Pinpoint the cell where the given text exists, returning its [X, Y] midpoint coordinate. 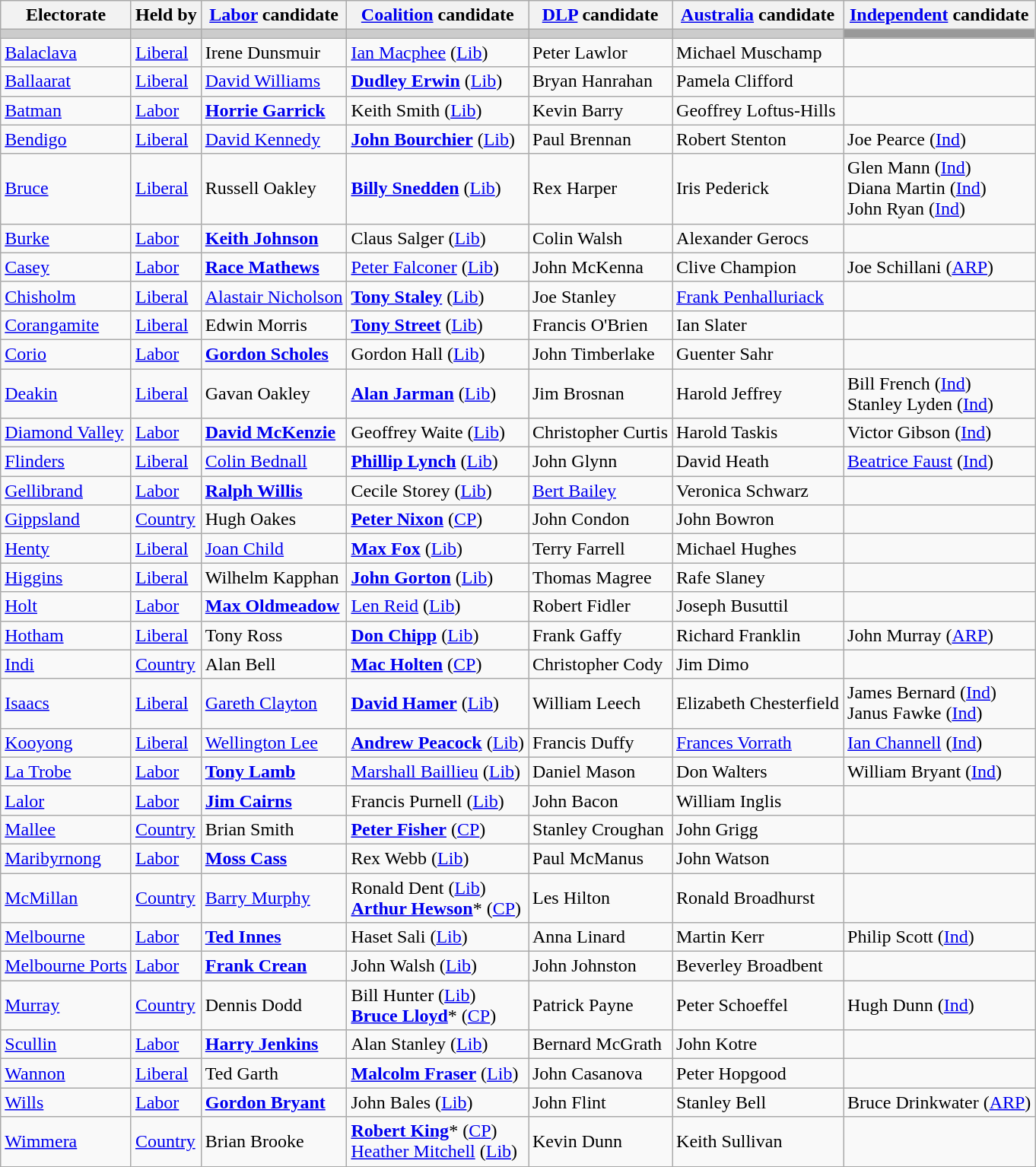
Tony Street (Lib) [438, 325]
Joe Schillani (ARP) [939, 267]
Wellington Lee [274, 742]
Rafe Slaney [758, 577]
John Bacon [599, 800]
Frank Gaffy [599, 635]
Terry Farrell [599, 549]
John McKenna [599, 267]
Dennis Dodd [274, 1006]
David Heath [758, 462]
John Casanova [599, 1073]
Martin Kerr [758, 937]
Joan Child [274, 549]
Mac Holten (CP) [438, 664]
Chisholm [66, 296]
Gordon Bryant [274, 1102]
Gippsland [66, 520]
Alan Jarman (Lib) [438, 393]
Phillip Lynch (Lib) [438, 462]
Melbourne Ports [66, 966]
Frank Crean [274, 966]
Brian Smith [274, 829]
Colin Bednall [274, 462]
Alastair Nicholson [274, 296]
Batman [66, 110]
Holt [66, 606]
John Bowron [758, 520]
Mallee [66, 829]
Cecile Storey (Lib) [438, 491]
Malcolm Fraser (Lib) [438, 1073]
Michael Hughes [758, 549]
Keith Smith (Lib) [438, 110]
John Johnston [599, 966]
David Kennedy [274, 139]
Bendigo [66, 139]
David Williams [274, 81]
Ted Garth [274, 1073]
Maribyrnong [66, 858]
Wimmera [66, 1141]
Peter Schoeffel [758, 1006]
Tony Ross [274, 635]
Dudley Erwin (Lib) [438, 81]
Kevin Dunn [599, 1141]
Hugh Dunn (Ind) [939, 1006]
Hotham [66, 635]
Casey [66, 267]
John Glynn [599, 462]
Horrie Garrick [274, 110]
Robert Fidler [599, 606]
Corangamite [66, 325]
Elizabeth Chesterfield [758, 703]
Indi [66, 664]
Ian Slater [758, 325]
Keith Sullivan [758, 1141]
Paul Brennan [599, 139]
Harold Jeffrey [758, 393]
Peter Hopgood [758, 1073]
Ted Innes [274, 937]
Ian Macphee (Lib) [438, 52]
Max Oldmeadow [274, 606]
Stanley Bell [758, 1102]
Ronald Dent (Lib)Arthur Hewson* (CP) [438, 898]
Billy Snedden (Lib) [438, 189]
Les Hilton [599, 898]
Australia candidate [758, 15]
Russell Oakley [274, 189]
Ralph Willis [274, 491]
Clive Champion [758, 267]
Lalor [66, 800]
John Flint [599, 1102]
Scullin [66, 1045]
Bill Hunter (Lib)Bruce Lloyd* (CP) [438, 1006]
Francis Purnell (Lib) [438, 800]
La Trobe [66, 771]
Keith Johnson [274, 238]
John Walsh (Lib) [438, 966]
Andrew Peacock (Lib) [438, 742]
John Watson [758, 858]
Patrick Payne [599, 1006]
Deakin [66, 393]
Held by [166, 15]
William Bryant (Ind) [939, 771]
Joe Pearce (Ind) [939, 139]
Peter Lawlor [599, 52]
Ian Channell (Ind) [939, 742]
Jim Cairns [274, 800]
Diamond Valley [66, 433]
Bernard McGrath [599, 1045]
Murray [66, 1006]
Gellibrand [66, 491]
Corio [66, 354]
Iris Pederick [758, 189]
Edwin Morris [274, 325]
John Bourchier (Lib) [438, 139]
Victor Gibson (Ind) [939, 433]
Alan Stanley (Lib) [438, 1045]
Glen Mann (Ind)Diana Martin (Ind)John Ryan (Ind) [939, 189]
Brian Brooke [274, 1141]
Isaacs [66, 703]
Alexander Gerocs [758, 238]
Bryan Hanrahan [599, 81]
Peter Falconer (Lib) [438, 267]
Pamela Clifford [758, 81]
Barry Murphy [274, 898]
Francis Duffy [599, 742]
Race Mathews [274, 267]
John Condon [599, 520]
Colin Walsh [599, 238]
Bruce Drinkwater (ARP) [939, 1102]
Stanley Croughan [599, 829]
Kooyong [66, 742]
Wills [66, 1102]
Harold Taskis [758, 433]
Rex Harper [599, 189]
John Gorton (Lib) [438, 577]
Frank Penhalluriack [758, 296]
Jim Brosnan [599, 393]
Joe Stanley [599, 296]
Henty [66, 549]
Wannon [66, 1073]
Harry Jenkins [274, 1045]
John Timberlake [599, 354]
Christopher Cody [599, 664]
John Grigg [758, 829]
David McKenzie [274, 433]
Coalition candidate [438, 15]
McMillan [66, 898]
Thomas Magree [599, 577]
Rex Webb (Lib) [438, 858]
Beatrice Faust (Ind) [939, 462]
Robert Stenton [758, 139]
Alan Bell [274, 664]
John Kotre [758, 1045]
Michael Muschamp [758, 52]
Balaclava [66, 52]
Don Chipp (Lib) [438, 635]
James Bernard (Ind)Janus Fawke (Ind) [939, 703]
Irene Dunsmuir [274, 52]
Electorate [66, 15]
Jim Dimo [758, 664]
Robert King* (CP)Heather Mitchell (Lib) [438, 1141]
Haset Sali (Lib) [438, 937]
Kevin Barry [599, 110]
Bill French (Ind)Stanley Lyden (Ind) [939, 393]
Anna Linard [599, 937]
William Inglis [758, 800]
Don Walters [758, 771]
Gavan Oakley [274, 393]
Veronica Schwarz [758, 491]
Christopher Curtis [599, 433]
Melbourne [66, 937]
Gareth Clayton [274, 703]
David Hamer (Lib) [438, 703]
John Bales (Lib) [438, 1102]
Higgins [66, 577]
Burke [66, 238]
Gordon Hall (Lib) [438, 354]
Independent candidate [939, 15]
Ronald Broadhurst [758, 898]
Max Fox (Lib) [438, 549]
Francis O'Brien [599, 325]
Moss Cass [274, 858]
Daniel Mason [599, 771]
Len Reid (Lib) [438, 606]
Flinders [66, 462]
Tony Lamb [274, 771]
Beverley Broadbent [758, 966]
Guenter Sahr [758, 354]
Peter Nixon (CP) [438, 520]
Paul McManus [599, 858]
DLP candidate [599, 15]
Bert Bailey [599, 491]
Wilhelm Kapphan [274, 577]
Geoffrey Waite (Lib) [438, 433]
Joseph Busuttil [758, 606]
John Murray (ARP) [939, 635]
William Leech [599, 703]
Richard Franklin [758, 635]
Frances Vorrath [758, 742]
Hugh Oakes [274, 520]
Geoffrey Loftus-Hills [758, 110]
Peter Fisher (CP) [438, 829]
Marshall Baillieu (Lib) [438, 771]
Tony Staley (Lib) [438, 296]
Claus Salger (Lib) [438, 238]
Labor candidate [274, 15]
Philip Scott (Ind) [939, 937]
Ballaarat [66, 81]
Gordon Scholes [274, 354]
Bruce [66, 189]
